For the text-containing cell, return its midpoint in [X, Y] coordinate format. 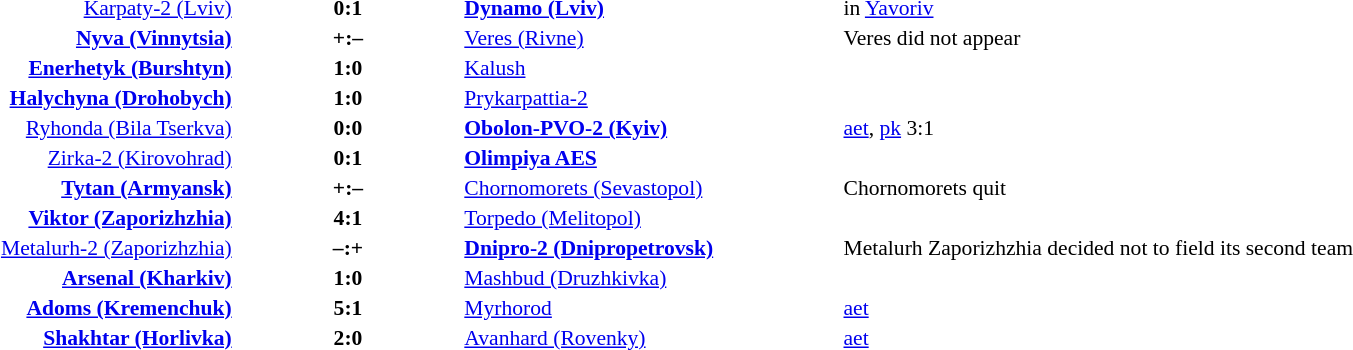
Olimpiya AES [652, 158]
Dnipro-2 (Dnipropetrovsk) [652, 248]
0:1 [348, 158]
Prykarpattia-2 [652, 98]
–:+ [348, 248]
Kalush [652, 68]
4:1 [348, 218]
Torpedo (Melitopol) [652, 218]
5:1 [348, 308]
Veres (Rivne) [652, 38]
Myrhorod [652, 308]
Mashbud (Druzhkivka) [652, 278]
Chornomorets (Sevastopol) [652, 188]
0:0 [348, 128]
Obolon-PVO-2 (Kyiv) [652, 128]
